For the text-containing cell, return its midpoint in (x, y) coordinate format. 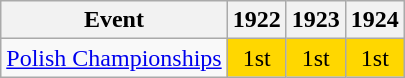
1924 (374, 20)
Polish Championships (114, 58)
1923 (316, 20)
1922 (256, 20)
Event (114, 20)
